Return (X, Y) of the center of cell containing provided text 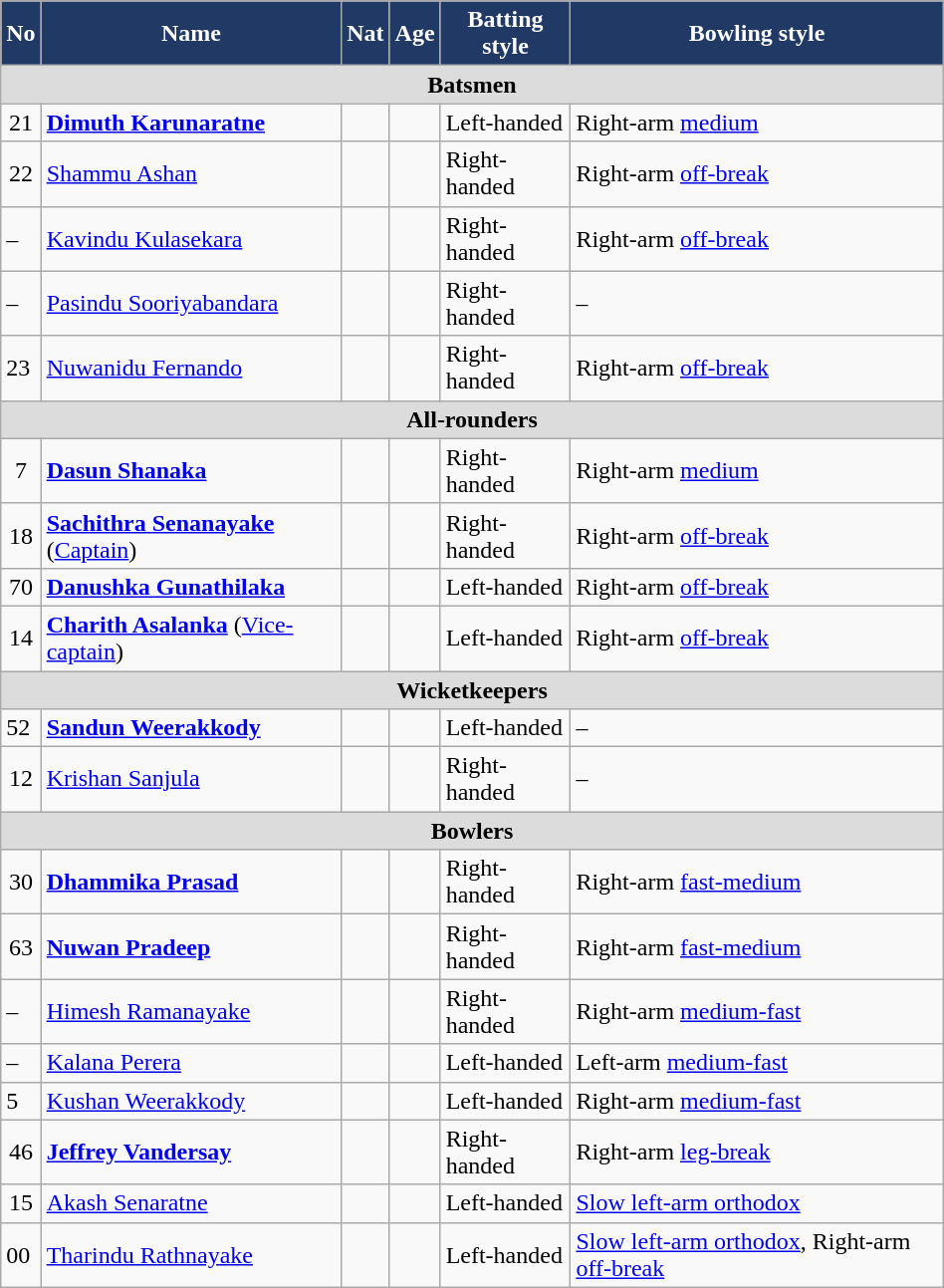
Bowling style (757, 34)
Himesh Ramanayake (191, 1012)
70 (21, 587)
All-rounders (472, 419)
Krishan Sanjula (191, 779)
5 (21, 1101)
21 (21, 123)
Dimuth Karunaratne (191, 123)
Kavindu Kulasekara (191, 239)
Slow left-arm orthodox (757, 1203)
Right-arm leg-break (757, 1152)
Nat (365, 34)
Batting style (506, 34)
Wicketkeepers (472, 690)
No (21, 34)
7 (21, 470)
Pasindu Sooriyabandara (191, 303)
23 (21, 369)
Charith Asalanka (Vice-captain) (191, 638)
Tharindu Rathnayake (191, 1255)
Sachithra Senanayake (Captain) (191, 536)
Bowlers (472, 831)
Slow left-arm orthodox, Right-arm off-break (757, 1255)
Name (191, 34)
Kushan Weerakkody (191, 1101)
Jeffrey Vandersay (191, 1152)
46 (21, 1152)
Danushka Gunathilaka (191, 587)
Sandun Weerakkody (191, 728)
Age (414, 34)
Nuwan Pradeep (191, 946)
15 (21, 1203)
18 (21, 536)
14 (21, 638)
Akash Senaratne (191, 1203)
22 (21, 173)
30 (21, 883)
00 (21, 1255)
Dhammika Prasad (191, 883)
Kalana Perera (191, 1063)
12 (21, 779)
52 (21, 728)
Batsmen (472, 85)
Shammu Ashan (191, 173)
Nuwanidu Fernando (191, 369)
Dasun Shanaka (191, 470)
Left-arm medium-fast (757, 1063)
63 (21, 946)
